Pinpoint the cell where the given text exists, returning its [X, Y] midpoint coordinate. 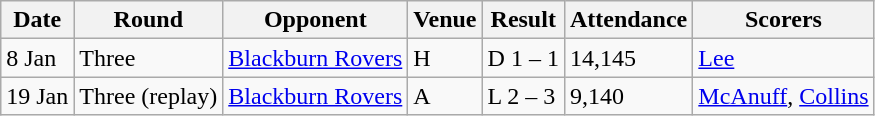
Round [148, 20]
Attendance [628, 20]
Opponent [316, 20]
8 Jan [38, 58]
19 Jan [38, 96]
Lee [784, 58]
9,140 [628, 96]
L 2 – 3 [523, 96]
A [445, 96]
H [445, 58]
Venue [445, 20]
Date [38, 20]
Three [148, 58]
Result [523, 20]
McAnuff, Collins [784, 96]
Scorers [784, 20]
14,145 [628, 58]
D 1 – 1 [523, 58]
Three (replay) [148, 96]
